Pinpoint the cell where the given text exists, returning its (X, Y) midpoint coordinate. 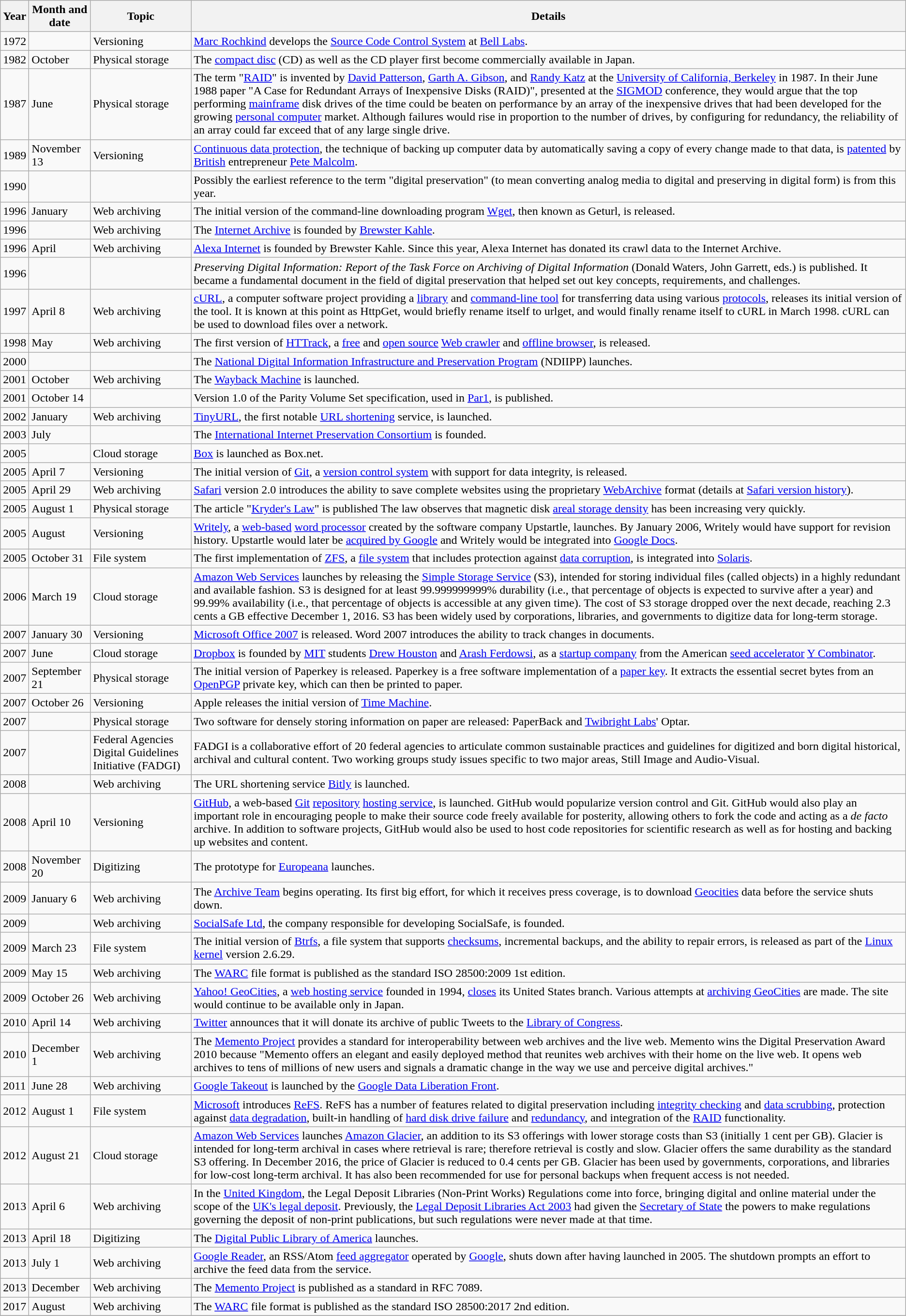
The initial version of Git, a version control system with support for data integrity, is released. (548, 472)
October 14 (60, 398)
Topic (141, 16)
Version 1.0 of the Parity Volume Set specification, used in Par1, is published. (548, 398)
June 28 (60, 1086)
The article "Kryder's Law" is published The law observes that magnetic disk areal storage density has been increasing very quickly. (548, 508)
Year (15, 16)
April 10 (60, 822)
July 1 (60, 1263)
1997 (15, 311)
April 14 (60, 1023)
The Internet Archive is founded by Brewster Kahle. (548, 230)
November 20 (60, 867)
1987 (15, 104)
Twitter announces that it will donate its archive of public Tweets to the Library of Congress. (548, 1023)
1990 (15, 187)
Apple releases the initial version of Time Machine. (548, 703)
2017 (15, 1306)
Google Takeout is launched by the Google Data Liberation Front. (548, 1086)
The Digital Public Library of America launches. (548, 1238)
Box is launched as Box.net. (548, 453)
Alexa Internet is founded by Brewster Kahle. Since this year, Alexa Internet has donated its crawl data to the Internet Archive. (548, 248)
The WARC file format is published as the standard ISO 28500:2009 1st edition. (548, 973)
March 23 (60, 948)
The International Internet Preservation Consortium is founded. (548, 435)
TinyURL, the first notable URL shortening service, is launched. (548, 417)
2002 (15, 417)
The initial version of the command-line downloading program Wget, then known as Geturl, is released. (548, 211)
January 30 (60, 634)
Dropbox is founded by MIT students Drew Houston and Arash Ferdowsi, as a startup company from the American seed accelerator Y Combinator. (548, 653)
January 6 (60, 898)
2011 (15, 1086)
The Memento Project is published as a standard in RFC 7089. (548, 1288)
Federal Agencies Digital Guidelines Initiative (FADGI) (141, 753)
1989 (15, 155)
April 29 (60, 490)
April 18 (60, 1238)
Month and date (60, 16)
Details (548, 16)
October 31 (60, 558)
April 6 (60, 1206)
April (60, 248)
Two software for densely storing information on paper are released: PaperBack and Twibright Labs' Optar. (548, 721)
September 21 (60, 677)
The first version of HTTrack, a free and open source Web crawler and offline browser, is released. (548, 343)
The Wayback Machine is launched. (548, 380)
May (60, 343)
July (60, 435)
Microsoft Office 2007 is released. Word 2007 introduces the ability to track changes in documents. (548, 634)
April 7 (60, 472)
The prototype for Europeana launches. (548, 867)
December 1 (60, 1054)
April 8 (60, 311)
1998 (15, 343)
2003 (15, 435)
SocialSafe Ltd, the company responsible for developing SocialSafe, is founded. (548, 923)
The first implementation of ZFS, a file system that includes protection against data corruption, is integrated into Solaris. (548, 558)
Safari version 2.0 introduces the ability to save complete websites using the proprietary WebArchive format (details at Safari version history). (548, 490)
The WARC file format is published as the standard ISO 28500:2017 2nd edition. (548, 1306)
2000 (15, 361)
November 13 (60, 155)
The URL shortening service Bitly is launched. (548, 784)
The compact disc (CD) as well as the CD player first become commercially available in Japan. (548, 60)
March 19 (60, 596)
Marc Rochkind develops the Source Code Control System at Bell Labs. (548, 41)
1972 (15, 41)
2006 (15, 596)
1982 (15, 60)
August 21 (60, 1155)
May 15 (60, 973)
The National Digital Information Infrastructure and Preservation Program (NDIIPP) launches. (548, 361)
December (60, 1288)
